Return the [x, y] coordinate for the center point of the cell that contains the specified text.  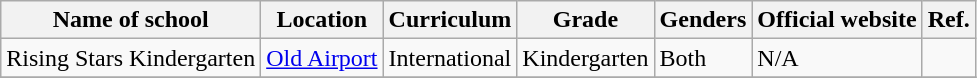
Both [703, 58]
Curriculum [450, 20]
Grade [586, 20]
Old Airport [322, 58]
Rising Stars Kindergarten [131, 58]
Name of school [131, 20]
N/A [837, 58]
Kindergarten [586, 58]
Ref. [948, 20]
Location [322, 20]
International [450, 58]
Official website [837, 20]
Genders [703, 20]
